Capture the cell that displays the provided text and extract its (x, y) central coordinate. 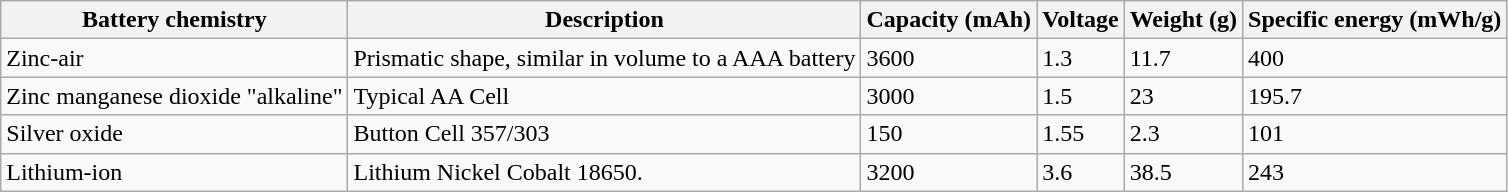
Lithium Nickel Cobalt 18650. (604, 172)
11.7 (1183, 58)
Lithium-ion (174, 172)
101 (1375, 134)
Voltage (1081, 20)
Battery chemistry (174, 20)
38.5 (1183, 172)
Description (604, 20)
2.3 (1183, 134)
Typical AA Cell (604, 96)
3000 (949, 96)
1.3 (1081, 58)
3200 (949, 172)
400 (1375, 58)
3600 (949, 58)
243 (1375, 172)
Zinc-air (174, 58)
195.7 (1375, 96)
Capacity (mAh) (949, 20)
Prismatic shape, similar in volume to a AAA battery (604, 58)
Silver oxide (174, 134)
Zinc manganese dioxide "alkaline" (174, 96)
150 (949, 134)
23 (1183, 96)
1.55 (1081, 134)
Specific energy (mWh/g) (1375, 20)
3.6 (1081, 172)
Weight (g) (1183, 20)
Button Cell 357/303 (604, 134)
1.5 (1081, 96)
